Locate the cell with the specified text and output its [X, Y] center coordinate. 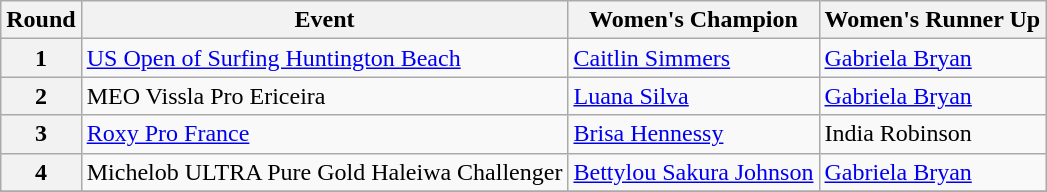
1 [41, 58]
Roxy Pro France [324, 134]
Brisa Hennessy [694, 134]
India Robinson [932, 134]
Michelob ULTRA Pure Gold Haleiwa Challenger [324, 172]
3 [41, 134]
Caitlin Simmers [694, 58]
Bettylou Sakura Johnson [694, 172]
US Open of Surfing Huntington Beach [324, 58]
Event [324, 20]
Round [41, 20]
Women's Runner Up [932, 20]
MEO Vissla Pro Ericeira [324, 96]
Women's Champion [694, 20]
Luana Silva [694, 96]
2 [41, 96]
4 [41, 172]
